Capture the cell that displays the provided text and extract its [X, Y] central coordinate. 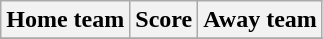
Away team [260, 20]
Score [164, 20]
Home team [66, 20]
